Determine the (x, y) coordinate at the center of the cell enclosing the given text.  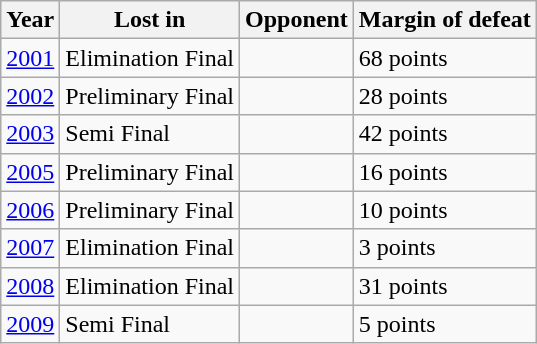
31 points (444, 286)
2006 (30, 210)
Year (30, 20)
2001 (30, 58)
16 points (444, 172)
68 points (444, 58)
3 points (444, 248)
Lost in (150, 20)
2002 (30, 96)
5 points (444, 324)
2005 (30, 172)
2003 (30, 134)
2008 (30, 286)
28 points (444, 96)
2009 (30, 324)
42 points (444, 134)
Opponent (297, 20)
Margin of defeat (444, 20)
10 points (444, 210)
2007 (30, 248)
